Determine the [X, Y] coordinate at the center of the cell enclosing the given text.  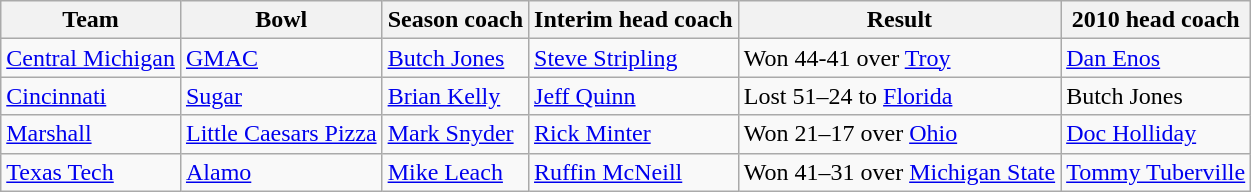
Texas Tech [91, 172]
GMAC [281, 58]
Bowl [281, 20]
Tommy Tuberville [1156, 172]
Lost 51–24 to Florida [899, 96]
Result [899, 20]
Mike Leach [455, 172]
Dan Enos [1156, 58]
Marshall [91, 134]
Rick Minter [634, 134]
Season coach [455, 20]
Steve Stripling [634, 58]
Interim head coach [634, 20]
Jeff Quinn [634, 96]
Won 41–31 over Michigan State [899, 172]
Sugar [281, 96]
2010 head coach [1156, 20]
Team [91, 20]
Little Caesars Pizza [281, 134]
Ruffin McNeill [634, 172]
Brian Kelly [455, 96]
Won 21–17 over Ohio [899, 134]
Won 44-41 over Troy [899, 58]
Cincinnati [91, 96]
Central Michigan [91, 58]
Doc Holliday [1156, 134]
Mark Snyder [455, 134]
Alamo [281, 172]
